Scan for the cell matching the given text and deliver its (X, Y) coordinate at center. 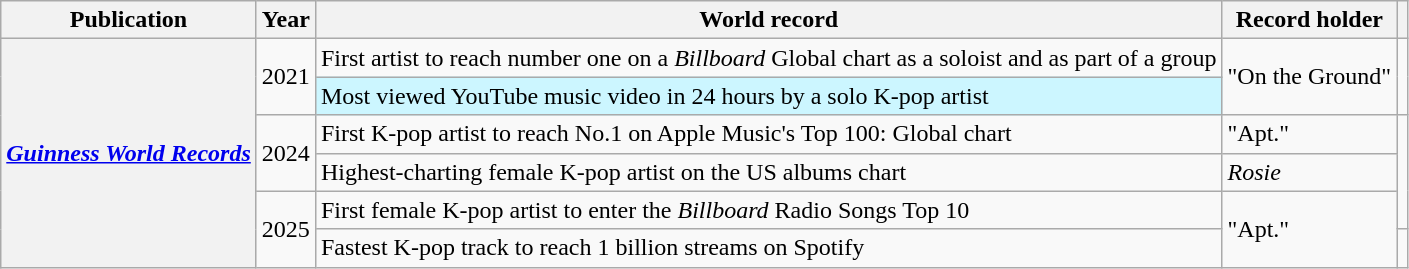
2025 (286, 229)
"On the Ground" (1310, 77)
Rosie (1310, 172)
World record (768, 20)
Most viewed YouTube music video in 24 hours by a solo K-pop artist (768, 96)
2024 (286, 153)
2021 (286, 77)
Fastest K-pop track to reach 1 billion streams on Spotify (768, 248)
First artist to reach number one on a Billboard Global chart as a soloist and as part of a group (768, 58)
Record holder (1310, 20)
Publication (129, 20)
First female K-pop artist to enter the Billboard Radio Songs Top 10 (768, 210)
Year (286, 20)
First K-pop artist to reach No.1 on Apple Music's Top 100: Global chart (768, 134)
Guinness World Records (129, 153)
Highest-charting female K-pop artist on the US albums chart (768, 172)
